Locate the cell with the specified text and output its (X, Y) center coordinate. 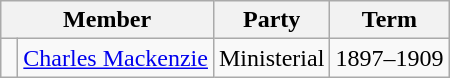
Charles Mackenzie (116, 58)
Member (108, 20)
Ministerial (271, 58)
1897–1909 (390, 58)
Party (271, 20)
Term (390, 20)
